Scan for the cell matching the given text and deliver its [x, y] coordinate at center. 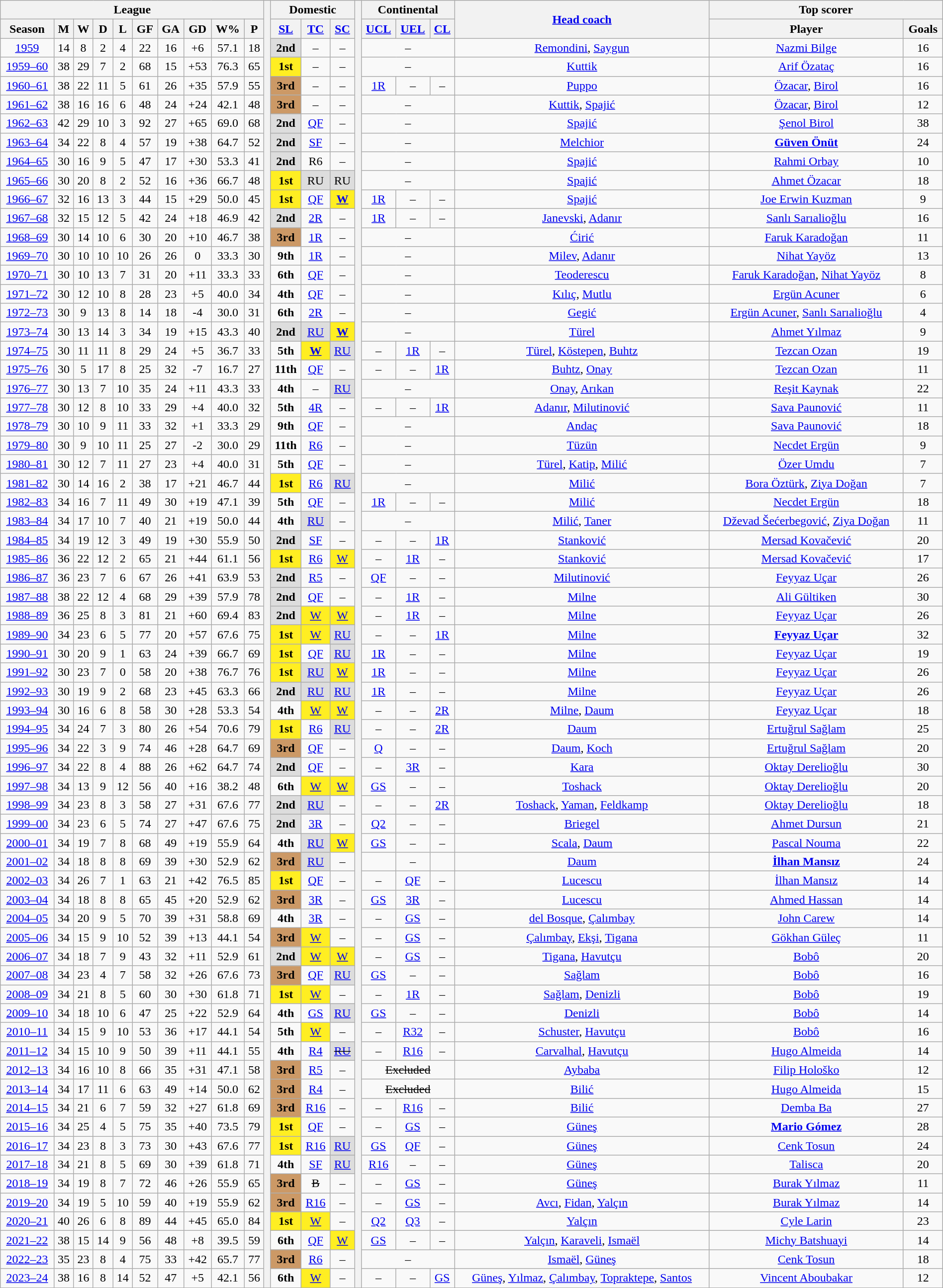
2014–15 [27, 1107]
57.1 [228, 48]
Season [27, 29]
76 [254, 672]
Milić, Taner [582, 521]
1966–67 [27, 199]
58.8 [228, 919]
-2 [198, 445]
+29 [198, 199]
2002–03 [27, 881]
4R [316, 407]
M [64, 29]
Janevski, Adanır [582, 218]
Onay, Arıkan [582, 388]
+21 [198, 483]
1962–63 [27, 123]
R32 [413, 1032]
2011–12 [27, 1051]
Andaç [582, 426]
Ergün Acuner, Sanlı Sarıalioğlu [806, 313]
1999–00 [27, 824]
Yalçın [582, 1221]
Top scorer [826, 10]
76.5 [228, 881]
+16 [198, 786]
Ahmed Hassan [806, 900]
1967–68 [27, 218]
Milutinović [582, 578]
2010–11 [27, 1032]
1986–87 [27, 578]
1960–61 [27, 86]
Türel, Köstepen, Buhtz [582, 351]
Güneş, Yılmaz, Çalımbay, Topraktepe, Santos [582, 1278]
2015–16 [27, 1126]
Nihat Yayöz [806, 256]
1977–78 [27, 407]
85 [254, 881]
Melchior [582, 142]
-4 [198, 313]
2013–14 [27, 1089]
2012–13 [27, 1070]
1990–91 [27, 653]
1997–98 [27, 786]
+14 [198, 1089]
+53 [198, 67]
Cyle Larin [806, 1221]
Scala, Daum [582, 843]
Türel, Katip, Milić [582, 464]
Teoderescu [582, 275]
+8 [198, 1240]
1983–84 [27, 521]
2023–24 [27, 1278]
+17 [198, 1032]
70 [145, 919]
78 [254, 597]
Aybaba [582, 1070]
del Bosque, Çalımbay [582, 919]
1978–79 [27, 426]
Mario Gómez [806, 1126]
Gegić [582, 313]
W% [228, 29]
1971–72 [27, 294]
Türel [582, 332]
1994–95 [27, 729]
Ergün Acuner [806, 294]
Güven Önüt [806, 142]
+60 [198, 616]
80 [145, 729]
1985–86 [27, 559]
League [132, 10]
63.3 [228, 691]
+27 [198, 1107]
-7 [198, 369]
+57 [198, 635]
Briegel [582, 824]
76.7 [228, 672]
70.6 [228, 729]
1972–73 [27, 313]
Remondini, Saygun [582, 48]
81 [145, 616]
2001–02 [27, 862]
Dževad Šećerbegović, Ziya Doğan [806, 521]
GD [198, 29]
Carvalhal, Havutçu [582, 1051]
43 [145, 956]
+44 [198, 559]
60 [145, 994]
+20 [198, 900]
Talisca [806, 1165]
1995–96 [27, 748]
1980–81 [27, 464]
Kılıç, Mutlu [582, 294]
1998–99 [27, 805]
Demba Ba [806, 1107]
TC [316, 29]
Şenol Birol [806, 123]
2004–05 [27, 919]
Toshack, Yaman, Feldkamp [582, 805]
1974–75 [27, 351]
1968–69 [27, 237]
61.1 [228, 559]
1970–71 [27, 275]
Filip Hološko [806, 1070]
1963–64 [27, 142]
1965–66 [27, 180]
Tüzün [582, 445]
Vincent Aboubakar [806, 1278]
1988–89 [27, 616]
1961–62 [27, 104]
1993–94 [27, 710]
Ahmet Yılmaz [806, 332]
+10 [198, 237]
2006–07 [27, 956]
1976–77 [27, 388]
1992–93 [27, 691]
P [254, 29]
1991–92 [27, 672]
84 [254, 1221]
Milne, Daum [582, 710]
+6 [198, 48]
Rahmi Orbay [806, 161]
1975–76 [27, 369]
2021–22 [27, 1240]
SC [342, 29]
1982–83 [27, 502]
+24 [198, 104]
73.5 [228, 1126]
Kuttik, Spajić [582, 104]
36.7 [228, 351]
Tigana, Havutçu [582, 956]
1984–85 [27, 540]
Domestic [312, 10]
Özer Umdu [806, 464]
Pascal Nouma [806, 843]
+65 [198, 123]
1981–82 [27, 483]
Q [378, 748]
CL [442, 29]
Sağlam, Denizli [582, 994]
2022–23 [27, 1259]
+43 [198, 1145]
Ćirić [582, 237]
1996–97 [27, 767]
Reşit Kaynak [806, 388]
Avcı, Fidan, Yalçın [582, 1202]
1973–74 [27, 332]
Joe Erwin Kuzman [806, 199]
69.0 [228, 123]
1979–80 [27, 445]
Milev, Adanır [582, 256]
83 [254, 616]
2017–18 [27, 1165]
1987–88 [27, 597]
+36 [198, 180]
1989–90 [27, 635]
2003–04 [27, 900]
1959–60 [27, 67]
Sanlı Sarıalioğlu [806, 218]
76.3 [228, 67]
+54 [198, 729]
John Carew [806, 919]
Çalımbay, Ekşi, Tigana [582, 937]
2005–06 [27, 937]
GF [145, 29]
2008–09 [27, 994]
63.9 [228, 578]
2018–19 [27, 1184]
+22 [198, 1013]
Michy Batshuayi [806, 1240]
Faruk Karadoğan [806, 237]
Puppo [582, 86]
2009–10 [27, 1013]
L [123, 29]
+18 [198, 218]
72 [145, 1184]
UEL [413, 29]
65.0 [228, 1221]
57 [145, 142]
Ismaël, Güneş [582, 1259]
Denizli [582, 1013]
Schuster, Havutçu [582, 1032]
D [103, 29]
GA [171, 29]
Faruk Karadoğan, Nihat Yayöz [806, 275]
2020–21 [27, 1221]
2007–08 [27, 975]
69.4 [228, 616]
UCL [378, 29]
2019–20 [27, 1202]
92 [145, 123]
65.7 [228, 1259]
Bora Öztürk, Ziya Doğan [806, 483]
Ahmet Dursun [806, 824]
88 [145, 767]
SL [285, 29]
Yalçın, Karaveli, Ismaël [582, 1240]
+40 [198, 1126]
Kuttik [582, 67]
Ahmet Özacar [806, 180]
1969–70 [27, 256]
Daum, Koch [582, 748]
Gökhan Güleç [806, 937]
Q3 [413, 1221]
+35 [198, 86]
Goals [923, 29]
+62 [198, 767]
41 [254, 161]
+1 [198, 426]
+41 [198, 578]
Continental [408, 10]
89 [145, 1221]
Head coach [582, 19]
Kara [582, 767]
Nazmi Bilge [806, 48]
Ali Gültiken [806, 597]
38.2 [228, 786]
Arif Özataç [806, 67]
2000–01 [27, 843]
Player [806, 29]
Toshack [582, 786]
Buhtz, Onay [582, 369]
Sağlam [582, 975]
39.5 [228, 1240]
+47 [198, 824]
67 [145, 578]
B [316, 1184]
1959 [27, 48]
16.7 [228, 369]
46.9 [228, 218]
+15 [198, 332]
1964–65 [27, 161]
Adanır, Milutinović [582, 407]
2016–17 [27, 1145]
+13 [198, 937]
